Return (X, Y) of the center of cell containing provided text 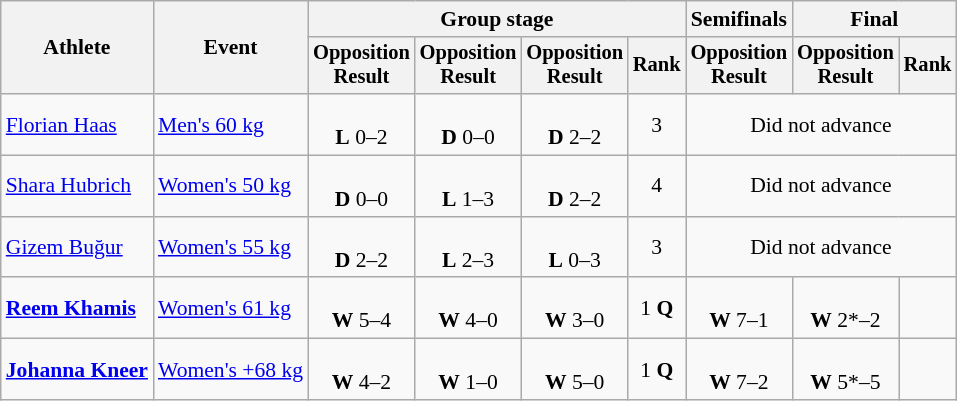
Athlete (77, 48)
L 2–3 (468, 248)
W 7–2 (740, 370)
Women's +68 kg (230, 370)
4 (657, 186)
Johanna Kneer (77, 370)
W 4–0 (468, 308)
L 1–3 (468, 186)
W 5–0 (574, 370)
W 1–0 (468, 370)
W 7–1 (740, 308)
Florian Haas (77, 124)
Women's 50 kg (230, 186)
Group stage (496, 19)
Women's 61 kg (230, 308)
W 5–4 (362, 308)
W 2*–2 (846, 308)
Women's 55 kg (230, 248)
W 3–0 (574, 308)
L 0–3 (574, 248)
Men's 60 kg (230, 124)
W 4–2 (362, 370)
Event (230, 48)
Shara Hubrich (77, 186)
L 0–2 (362, 124)
Gizem Buğur (77, 248)
Reem Khamis (77, 308)
W 5*–5 (846, 370)
Semifinals (740, 19)
Final (874, 19)
